Provide the [x, y] coordinate of the cell's center where the given text is located.  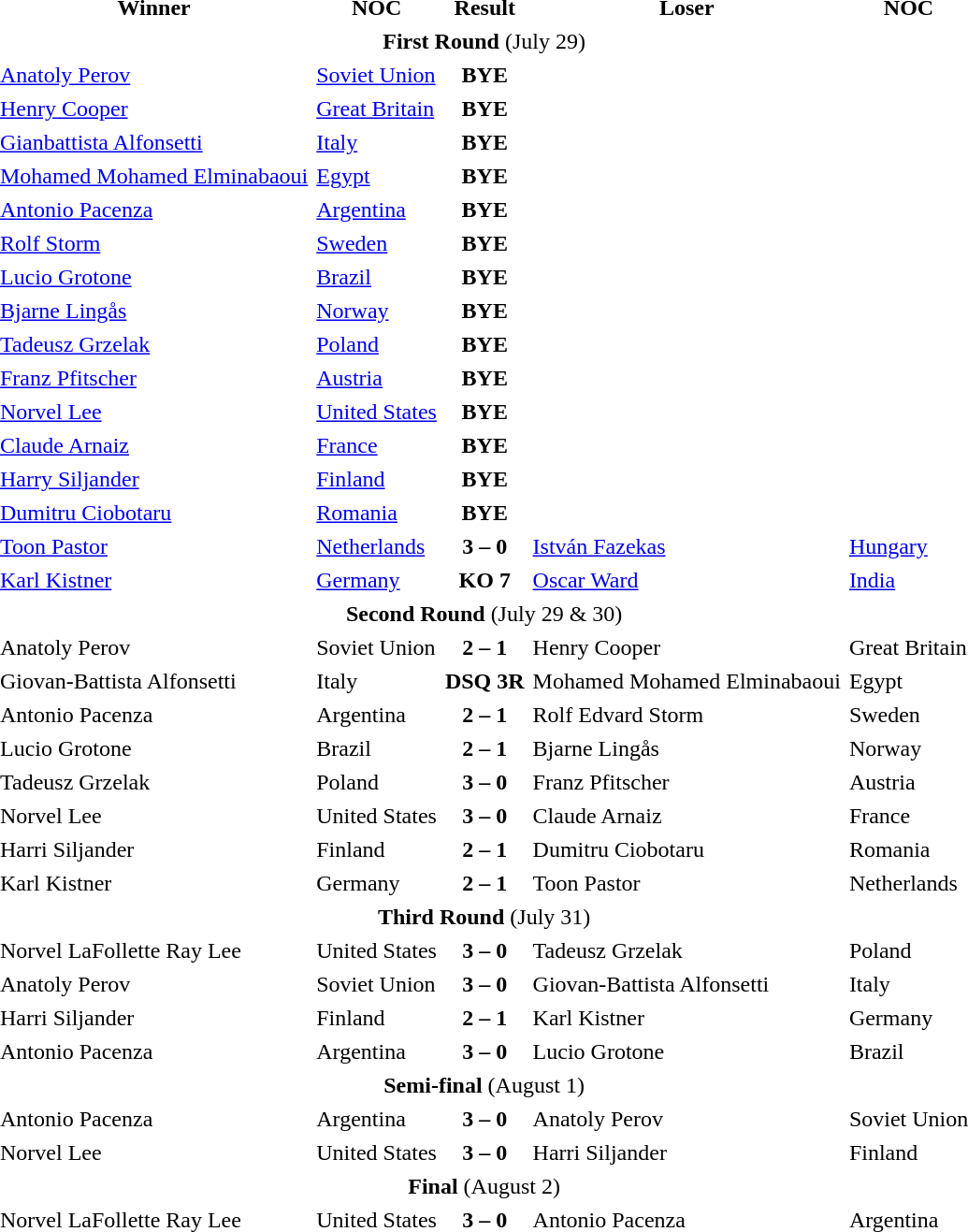
Claude Arnaiz [686, 816]
Romania [376, 513]
István Fazekas [686, 546]
Anatoly Perov [686, 1119]
Bjarne Lingås [686, 748]
Dumitru Ciobotaru [686, 849]
Giovan-Battista Alfonsetti [686, 984]
France [376, 445]
Mohamed Mohamed Elminabaoui [686, 681]
Franz Pfitscher [686, 782]
Egypt [376, 176]
Norway [376, 311]
Karl Kistner [686, 1018]
Great Britain [376, 109]
KO 7 [484, 580]
Oscar Ward [686, 580]
Austria [376, 378]
Rolf Edvard Storm [686, 715]
Tadeusz Grzelak [686, 950]
Toon Pastor [686, 883]
Sweden [376, 243]
Netherlands [376, 546]
Harri Siljander [686, 1152]
Lucio Grotone [686, 1051]
DSQ 3R [484, 681]
Henry Cooper [686, 647]
